Extract the (x, y) coordinate from the center of the cell holding the provided text.  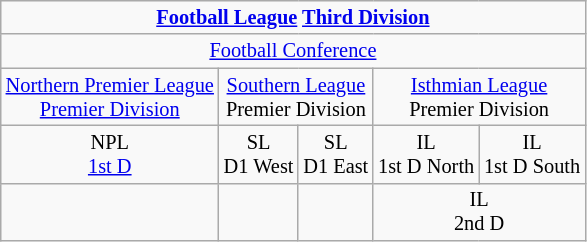
NPL1st D (110, 154)
SLD1 East (336, 154)
IL1st D South (532, 154)
IL1st D North (426, 154)
Northern Premier LeaguePremier Division (110, 97)
Football Conference (293, 51)
Football League Third Division (293, 17)
Southern LeaguePremier Division (296, 97)
IL2nd D (479, 212)
Isthmian LeaguePremier Division (479, 97)
SLD1 West (259, 154)
